Provide the (X, Y) coordinate of the cell's center where the given text is located.  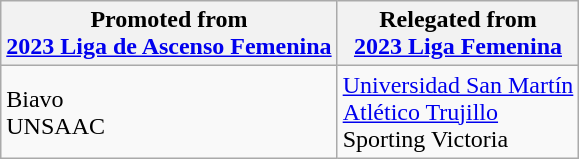
Biavo UNSAAC (169, 112)
Relegated from2023 Liga Femenina (458, 34)
Universidad San Martín Atlético Trujillo Sporting Victoria (458, 112)
Promoted from2023 Liga de Ascenso Femenina (169, 34)
